Return [X, Y] of the center of cell containing provided text 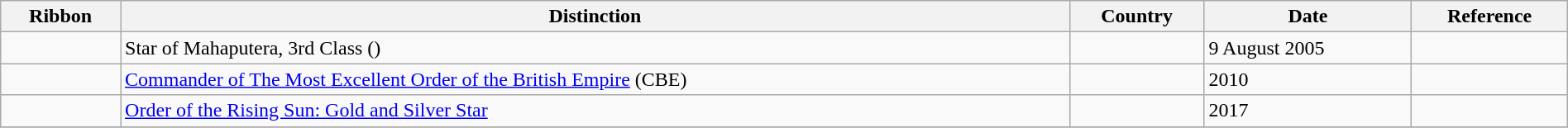
Order of the Rising Sun: Gold and Silver Star [595, 111]
Reference [1489, 17]
Commander of The Most Excellent Order of the British Empire (CBE) [595, 79]
2010 [1308, 79]
2017 [1308, 111]
Distinction [595, 17]
Country [1136, 17]
9 August 2005 [1308, 48]
Date [1308, 17]
Star of Mahaputera, 3rd Class () [595, 48]
Ribbon [61, 17]
